Return the [x, y] coordinate for the center point of the cell that contains the specified text.  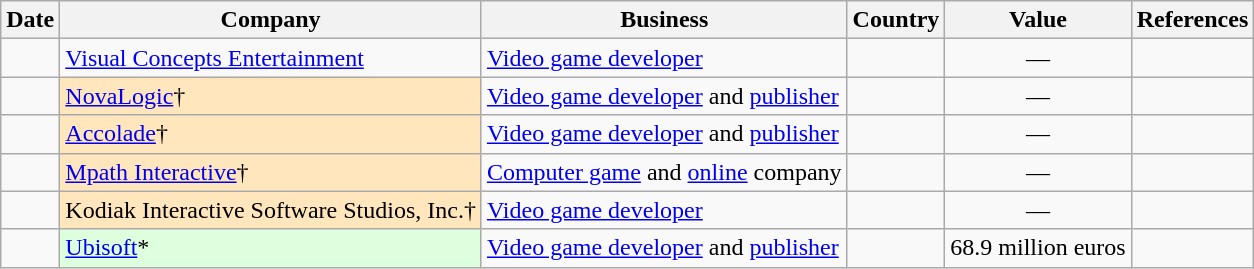
Kodiak Interactive Software Studios, Inc.† [271, 210]
Ubisoft* [271, 248]
Business [664, 20]
Value [1038, 20]
NovaLogic† [271, 96]
Computer game and online company [664, 172]
Country [896, 20]
Visual Concepts Entertainment [271, 58]
Company [271, 20]
Accolade† [271, 134]
Date [30, 20]
68.9 million euros [1038, 248]
References [1192, 20]
Mpath Interactive† [271, 172]
